Provide the [x, y] coordinate of the cell's center where the given text is located.  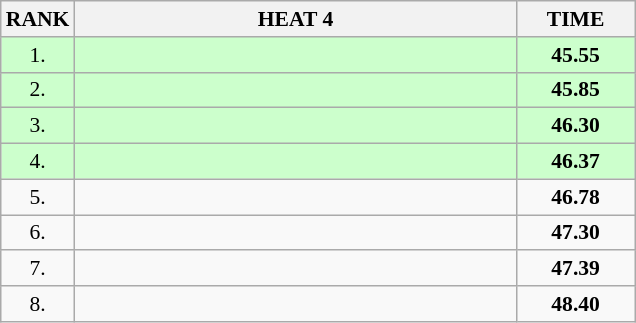
45.85 [576, 90]
2. [38, 90]
46.37 [576, 162]
45.55 [576, 55]
6. [38, 233]
8. [38, 304]
4. [38, 162]
RANK [38, 19]
47.39 [576, 269]
47.30 [576, 233]
3. [38, 126]
5. [38, 197]
1. [38, 55]
46.30 [576, 126]
7. [38, 269]
48.40 [576, 304]
TIME [576, 19]
46.78 [576, 197]
HEAT 4 [295, 19]
